Detect which cell encompasses the target text, then output its [x, y] center coordinate. 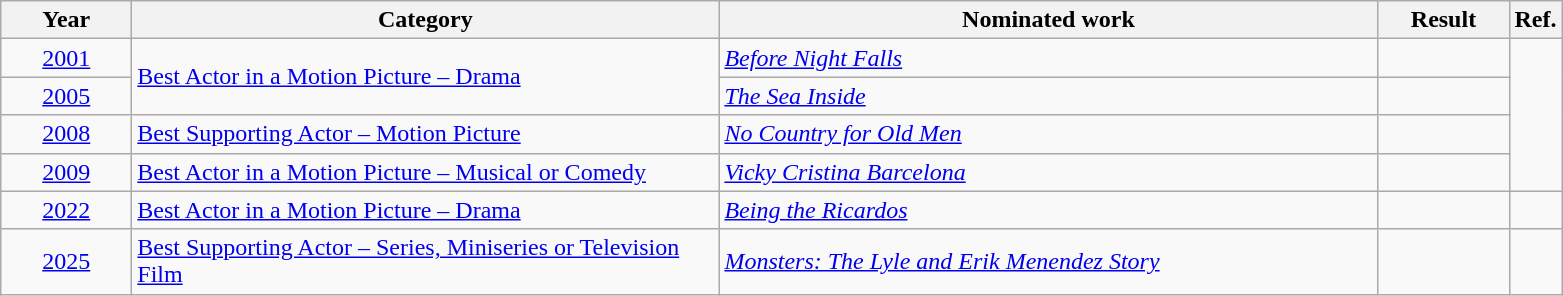
Being the Ricardos [1048, 210]
2005 [66, 96]
Category [426, 20]
The Sea Inside [1048, 96]
Best Actor in a Motion Picture – Musical or Comedy [426, 172]
Before Night Falls [1048, 58]
Vicky Cristina Barcelona [1048, 172]
2001 [66, 58]
2008 [66, 134]
Year [66, 20]
2009 [66, 172]
2025 [66, 262]
Nominated work [1048, 20]
Monsters: The Lyle and Erik Menendez Story [1048, 262]
Best Supporting Actor – Series, Miniseries or Television Film [426, 262]
2022 [66, 210]
Result [1444, 20]
Ref. [1536, 20]
Best Supporting Actor – Motion Picture [426, 134]
No Country for Old Men [1048, 134]
